Detect which cell encompasses the target text, then output its [X, Y] center coordinate. 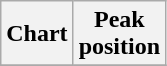
Chart [37, 34]
Peakposition [119, 34]
